From the cell containing the given text, extract its center point as [x, y] coordinate. 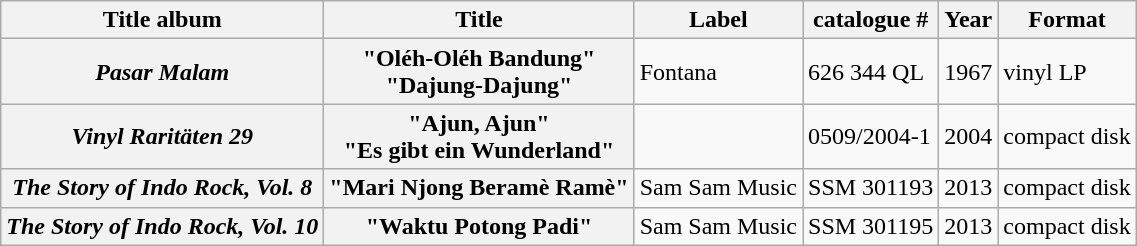
2004 [968, 136]
1967 [968, 72]
Label [718, 20]
The Story of Indo Rock, Vol. 10 [162, 226]
Pasar Malam [162, 72]
0509/2004-1 [871, 136]
Format [1067, 20]
"Ajun, Ajun""Es gibt ein Wunderland" [479, 136]
626 344 QL [871, 72]
catalogue # [871, 20]
Fontana [718, 72]
vinyl LP [1067, 72]
Vinyl Raritäten 29 [162, 136]
The Story of Indo Rock, Vol. 8 [162, 188]
"Mari Njong Beramè Ramè" [479, 188]
"Waktu Potong Padi" [479, 226]
"Oléh-Oléh Bandung""Dajung-Dajung" [479, 72]
SSM 301193 [871, 188]
SSM 301195 [871, 226]
Title [479, 20]
Title album [162, 20]
Year [968, 20]
